Find where the given text appears and provide that cell's center as [X, Y] coordinate. 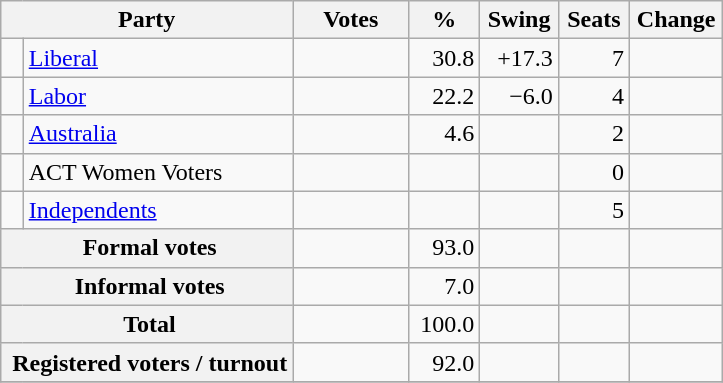
22.2 [444, 96]
Swing [520, 20]
Change [676, 20]
92.0 [444, 362]
7 [594, 58]
Total [147, 324]
Registered voters / turnout [147, 362]
7.0 [444, 286]
5 [594, 210]
Liberal [158, 58]
Australia [158, 134]
Informal votes [147, 286]
Formal votes [147, 248]
100.0 [444, 324]
4 [594, 96]
−6.0 [520, 96]
Party [147, 20]
93.0 [444, 248]
+17.3 [520, 58]
Independents [158, 210]
30.8 [444, 58]
4.6 [444, 134]
0 [594, 172]
% [444, 20]
ACT Women Voters [158, 172]
2 [594, 134]
Votes [351, 20]
Seats [594, 20]
Labor [158, 96]
